Identify which cell holds the provided text, then report its (X, Y) central coordinate. 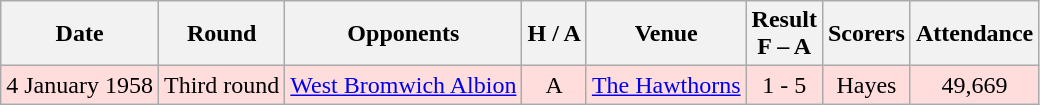
Venue (666, 34)
4 January 1958 (80, 85)
The Hawthorns (666, 85)
Attendance (974, 34)
ResultF – A (784, 34)
Scorers (866, 34)
49,669 (974, 85)
A (554, 85)
H / A (554, 34)
Hayes (866, 85)
Third round (221, 85)
Round (221, 34)
Date (80, 34)
Opponents (404, 34)
West Bromwich Albion (404, 85)
1 - 5 (784, 85)
